For the text-containing cell, return its midpoint in (x, y) coordinate format. 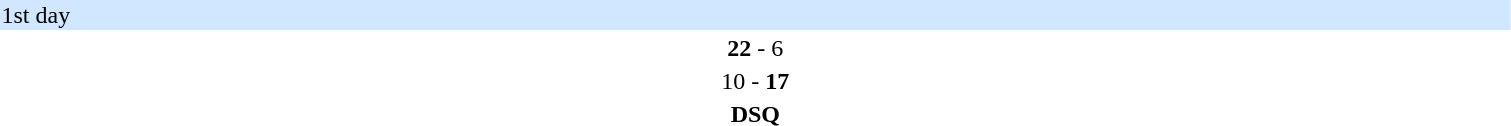
10 - 17 (756, 81)
22 - 6 (756, 48)
1st day (756, 15)
